Return (X, Y) of the center of cell containing provided text 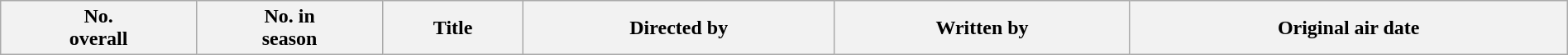
No. inseason (289, 28)
Directed by (678, 28)
No.overall (99, 28)
Title (453, 28)
Written by (982, 28)
Original air date (1348, 28)
